Pinpoint the cell where the given text exists, returning its (x, y) midpoint coordinate. 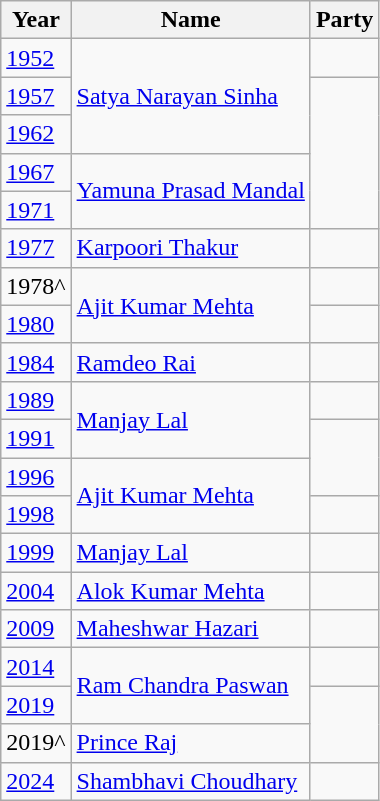
Year (36, 20)
Shambhavi Choudhary (190, 781)
Party (344, 20)
Alok Kumar Mehta (190, 591)
Ram Chandra Paswan (190, 686)
Maheshwar Hazari (190, 629)
1952 (36, 58)
1962 (36, 134)
2019 (36, 705)
1978^ (36, 286)
1971 (36, 210)
Name (190, 20)
Prince Raj (190, 743)
1967 (36, 172)
1989 (36, 400)
1957 (36, 96)
2004 (36, 591)
Satya Narayan Sinha (190, 96)
2019^ (36, 743)
1984 (36, 362)
2014 (36, 667)
1977 (36, 248)
Ramdeo Rai (190, 362)
1991 (36, 438)
2009 (36, 629)
1980 (36, 324)
1998 (36, 515)
Karpoori Thakur (190, 248)
1996 (36, 477)
2024 (36, 781)
Yamuna Prasad Mandal (190, 191)
1999 (36, 553)
